Output the (X, Y) coordinate of the center of the cell containing the given text.  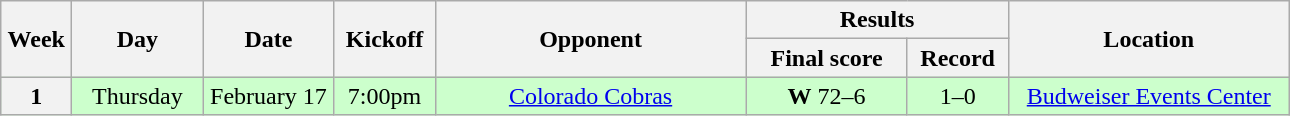
Location (1148, 39)
February 17 (268, 96)
W 72–6 (826, 96)
Date (268, 39)
Kickoff (384, 39)
Opponent (590, 39)
7:00pm (384, 96)
Day (138, 39)
Thursday (138, 96)
1–0 (958, 96)
Budweiser Events Center (1148, 96)
Final score (826, 58)
Week (36, 39)
Colorado Cobras (590, 96)
Results (877, 20)
Record (958, 58)
1 (36, 96)
